Detect which cell encompasses the target text, then output its (x, y) center coordinate. 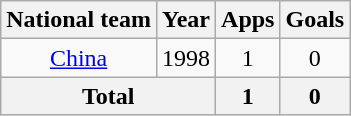
Year (186, 20)
Apps (248, 20)
1998 (186, 58)
China (79, 58)
Total (108, 96)
Goals (315, 20)
National team (79, 20)
